Return (X, Y) of the center of cell containing provided text 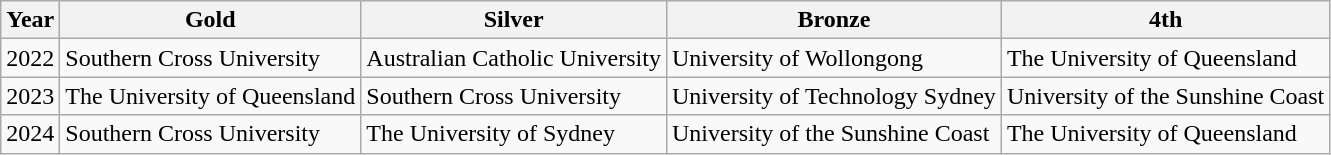
Gold (210, 20)
2022 (30, 58)
4th (1165, 20)
Australian Catholic University (514, 58)
2024 (30, 134)
University of Technology Sydney (834, 96)
Year (30, 20)
Bronze (834, 20)
University of Wollongong (834, 58)
Silver (514, 20)
The University of Sydney (514, 134)
2023 (30, 96)
